From the cell containing the given text, extract its center point as [X, Y] coordinate. 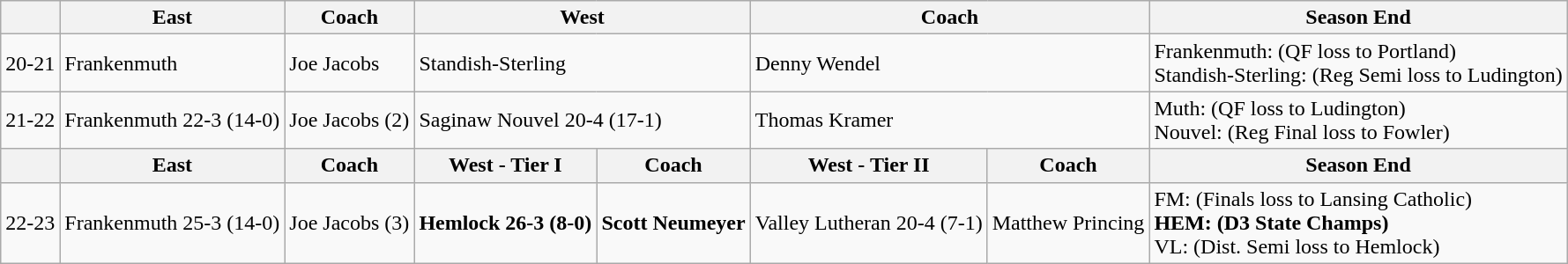
West - Tier II [869, 165]
Saginaw Nouvel 20-4 (17-1) [582, 120]
Joe Jacobs (3) [349, 223]
Denny Wendel [950, 63]
Frankenmuth 25-3 (14-0) [173, 223]
Valley Lutheran 20-4 (7-1) [869, 223]
21-22 [30, 120]
Frankenmuth [173, 63]
Joe Jacobs (2) [349, 120]
Thomas Kramer [950, 120]
Muth: (QF loss to Ludington)Nouvel: (Reg Final loss to Fowler) [1358, 120]
West [582, 18]
Standish-Sterling [582, 63]
20-21 [30, 63]
Hemlock 26-3 (8-0) [506, 223]
West - Tier I [506, 165]
22-23 [30, 223]
Frankenmuth 22-3 (14-0) [173, 120]
Scott Neumeyer [673, 223]
Frankenmuth: (QF loss to Portland)Standish-Sterling: (Reg Semi loss to Ludington) [1358, 63]
Matthew Princing [1068, 223]
Joe Jacobs [349, 63]
FM: (Finals loss to Lansing Catholic)HEM: (D3 State Champs)VL: (Dist. Semi loss to Hemlock) [1358, 223]
